Capture the cell that displays the provided text and extract its (X, Y) central coordinate. 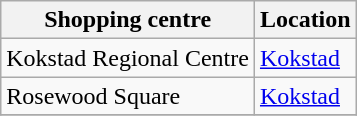
Location (305, 20)
Shopping centre (128, 20)
Kokstad Regional Centre (128, 58)
Rosewood Square (128, 96)
